Find where the given text appears and provide that cell's center as [X, Y] coordinate. 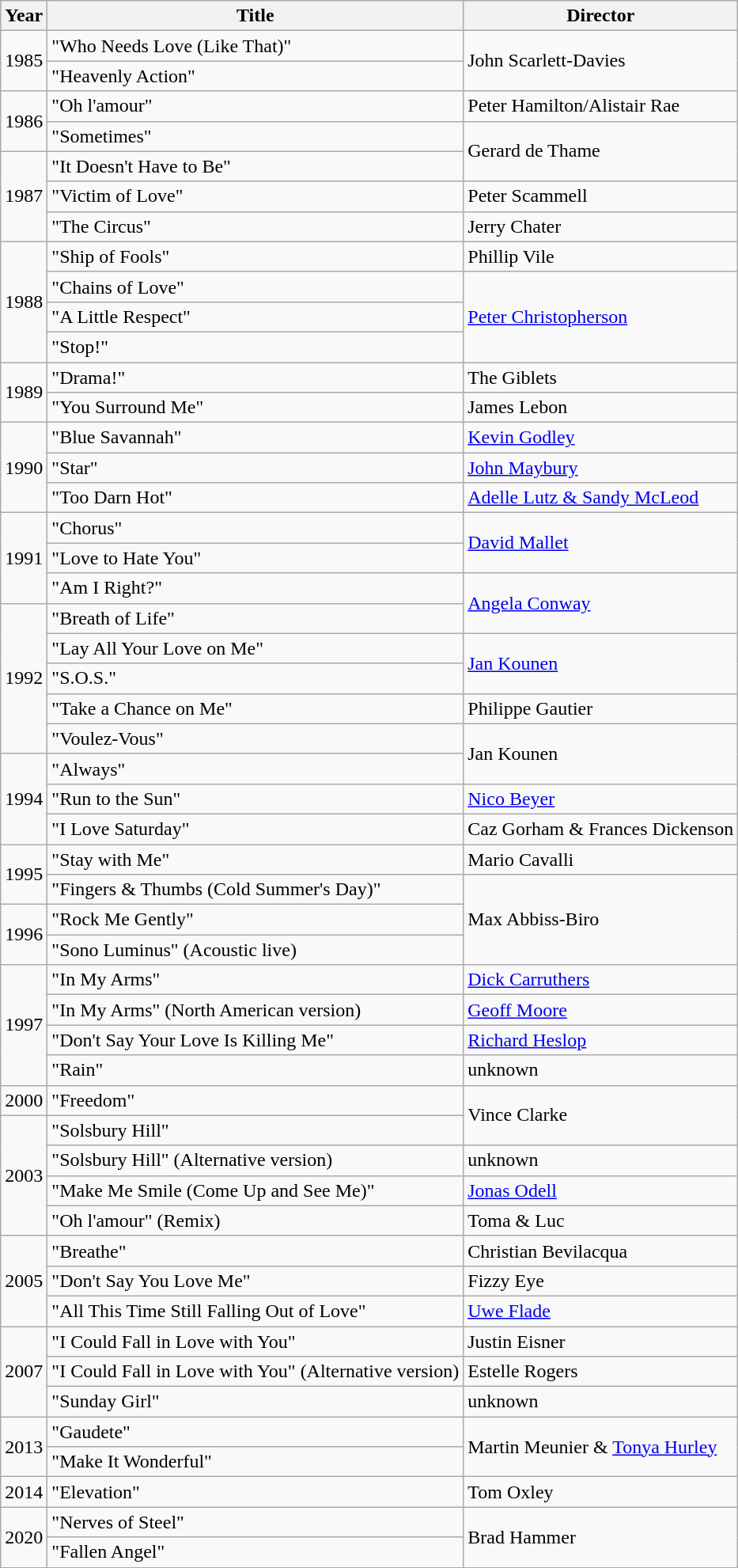
"Heavenly Action" [255, 76]
"A Little Respect" [255, 317]
Max Abbiss-Biro [601, 920]
John Scarlett-Davies [601, 61]
"Stop!" [255, 347]
"I Love Saturday" [255, 829]
Peter Christopherson [601, 317]
"Oh l'amour" [255, 106]
Gerard de Thame [601, 151]
"All This Time Still Falling Out of Love" [255, 1311]
"Sono Luminus" (Acoustic live) [255, 950]
Richard Heslop [601, 1040]
"Lay All Your Love on Me" [255, 648]
"I Could Fall in Love with You" [255, 1342]
"Always" [255, 769]
"S.O.S." [255, 678]
2003 [24, 1175]
"Am I Right?" [255, 588]
Director [601, 16]
"Gaudete" [255, 1432]
2005 [24, 1281]
Martin Meunier & Tonya Hurley [601, 1447]
"Rain" [255, 1070]
"Sunday Girl" [255, 1402]
"Breath of Life" [255, 618]
"You Surround Me" [255, 408]
"In My Arms" (North American version) [255, 1010]
Philippe Gautier [601, 708]
Caz Gorham & Frances Dickenson [601, 829]
"Sometimes" [255, 136]
"Freedom" [255, 1100]
1997 [24, 1025]
1991 [24, 558]
Peter Scammell [601, 196]
Fizzy Eye [601, 1281]
"Victim of Love" [255, 196]
"Star" [255, 468]
1989 [24, 393]
1986 [24, 121]
Toma & Luc [601, 1221]
"In My Arms" [255, 980]
1996 [24, 935]
"Voulez-Vous" [255, 738]
"It Doesn't Have to Be" [255, 166]
"Chorus" [255, 528]
Year [24, 16]
"Chains of Love" [255, 287]
"Too Darn Hot" [255, 498]
"Make It Wonderful" [255, 1462]
"Love to Hate You" [255, 558]
"Fingers & Thumbs (Cold Summer's Day)" [255, 890]
"Oh l'amour" (Remix) [255, 1221]
Angela Conway [601, 603]
"Make Me Smile (Come Up and See Me)" [255, 1190]
Christian Bevilacqua [601, 1251]
Dick Carruthers [601, 980]
2013 [24, 1447]
"Blue Savannah" [255, 438]
"Solsbury Hill" [255, 1130]
Brad Hammer [601, 1537]
Phillip Vile [601, 256]
"Take a Chance on Me" [255, 708]
1992 [24, 678]
2000 [24, 1100]
2007 [24, 1372]
1990 [24, 468]
The Giblets [601, 378]
2020 [24, 1537]
"Fallen Angel" [255, 1552]
1988 [24, 302]
Adelle Lutz & Sandy McLeod [601, 498]
Peter Hamilton/Alistair Rae [601, 106]
"Run to the Sun" [255, 799]
Kevin Godley [601, 438]
"Stay with Me" [255, 859]
Justin Eisner [601, 1342]
"The Circus" [255, 226]
"Nerves of Steel" [255, 1522]
1985 [24, 61]
1987 [24, 196]
"Elevation" [255, 1492]
"Solsbury Hill" (Alternative version) [255, 1160]
John Maybury [601, 468]
Uwe Flade [601, 1311]
"Who Needs Love (Like That)" [255, 46]
David Mallet [601, 543]
James Lebon [601, 408]
"Rock Me Gently" [255, 920]
Vince Clarke [601, 1115]
Geoff Moore [601, 1010]
Estelle Rogers [601, 1372]
Mario Cavalli [601, 859]
1994 [24, 799]
Jonas Odell [601, 1190]
2014 [24, 1492]
"Drama!" [255, 378]
Tom Oxley [601, 1492]
"Don't Say Your Love Is Killing Me" [255, 1040]
1995 [24, 874]
"I Could Fall in Love with You" (Alternative version) [255, 1372]
"Breathe" [255, 1251]
Title [255, 16]
"Don't Say You Love Me" [255, 1281]
Nico Beyer [601, 799]
"Ship of Fools" [255, 256]
Jerry Chater [601, 226]
